Capture the cell that displays the provided text and extract its (x, y) central coordinate. 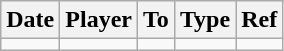
Ref (260, 20)
To (156, 20)
Player (99, 20)
Date (30, 20)
Type (204, 20)
